Detect which cell encompasses the target text, then output its (x, y) center coordinate. 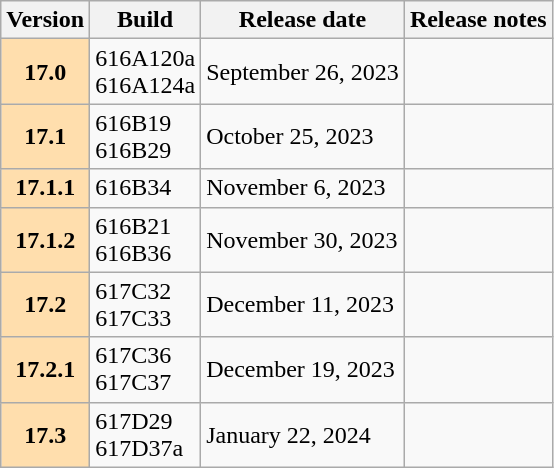
17.1 (46, 136)
616B21616B36 (146, 240)
October 25, 2023 (303, 136)
617C36617C37 (146, 370)
December 19, 2023 (303, 370)
616B19616B29 (146, 136)
617C32617C33 (146, 304)
17.2.1 (46, 370)
17.2 (46, 304)
616B34 (146, 188)
November 6, 2023 (303, 188)
November 30, 2023 (303, 240)
616A120a616A124a (146, 72)
Build (146, 20)
Release notes (478, 20)
17.1.2 (46, 240)
December 11, 2023 (303, 304)
17.0 (46, 72)
Version (46, 20)
17.1.1 (46, 188)
January 22, 2024 (303, 434)
September 26, 2023 (303, 72)
617D29617D37a (146, 434)
Release date (303, 20)
17.3 (46, 434)
